Determine the [x, y] coordinate at the center of the cell enclosing the given text.  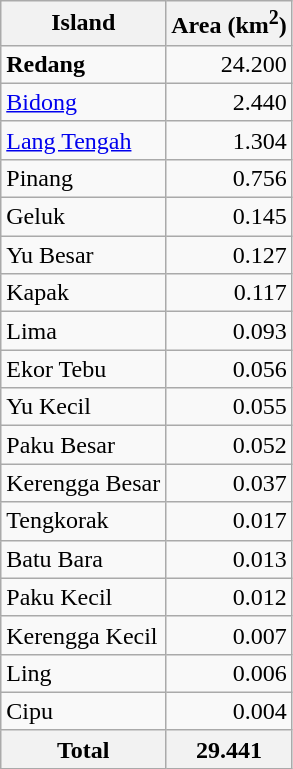
Yu Besar [84, 255]
Paku Kecil [84, 597]
0.013 [230, 559]
0.145 [230, 217]
0.055 [230, 407]
Lang Tengah [84, 140]
Cipu [84, 711]
0.756 [230, 178]
Redang [84, 64]
Geluk [84, 217]
0.007 [230, 635]
0.012 [230, 597]
29.441 [230, 749]
Kerengga Besar [84, 483]
Ekor Tebu [84, 369]
0.117 [230, 293]
Kerengga Kecil [84, 635]
Kapak [84, 293]
0.006 [230, 673]
1.304 [230, 140]
Paku Besar [84, 445]
Island [84, 24]
Batu Bara [84, 559]
Bidong [84, 102]
0.093 [230, 331]
0.127 [230, 255]
Yu Kecil [84, 407]
Lima [84, 331]
0.037 [230, 483]
2.440 [230, 102]
0.017 [230, 521]
24.200 [230, 64]
Pinang [84, 178]
Total [84, 749]
Area (km2) [230, 24]
Tengkorak [84, 521]
0.052 [230, 445]
Ling [84, 673]
0.004 [230, 711]
0.056 [230, 369]
